Return the [x, y] coordinate for the center point of the cell that contains the specified text.  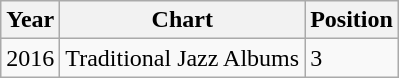
2016 [30, 58]
Year [30, 20]
Chart [182, 20]
Traditional Jazz Albums [182, 58]
Position [352, 20]
3 [352, 58]
